Search for the cell housing the specified text and yield its (X, Y) center coordinate. 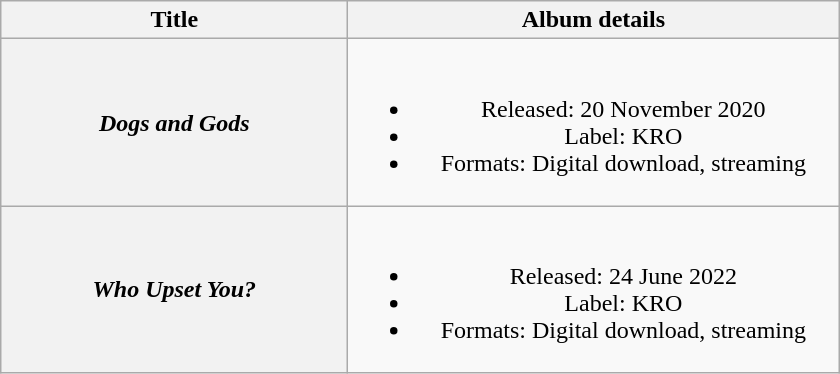
Who Upset You? (174, 290)
Album details (594, 20)
Released: 20 November 2020Label: KROFormats: Digital download, streaming (594, 122)
Released: 24 June 2022Label: KROFormats: Digital download, streaming (594, 290)
Title (174, 20)
Dogs and Gods (174, 122)
